Scan for the cell matching the given text and deliver its (x, y) coordinate at center. 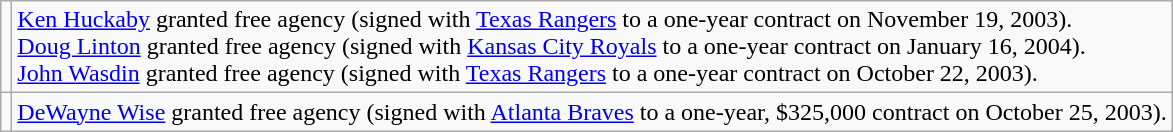
DeWayne Wise granted free agency (signed with Atlanta Braves to a one-year, $325,000 contract on October 25, 2003). (592, 112)
